Detect which cell encompasses the target text, then output its (x, y) center coordinate. 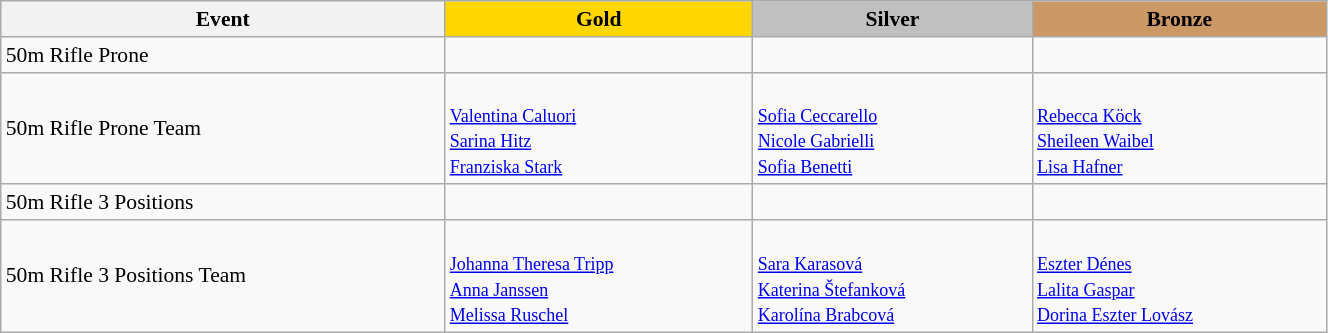
Event (223, 19)
Eszter DénesLalita GasparDorina Eszter Lovász (1179, 276)
50m Rifle Prone Team (223, 128)
Rebecca KöckSheileen WaibelLisa Hafner (1179, 128)
50m Rifle 3 Positions (223, 203)
50m Rifle 3 Positions Team (223, 276)
Sara KarasováKaterina ŠtefankováKarolína Brabcová (892, 276)
Johanna Theresa TrippAnna JanssenMelissa Ruschel (599, 276)
Bronze (1179, 19)
Sofia CeccarelloNicole GabrielliSofia Benetti (892, 128)
Valentina CaluoriSarina HitzFranziska Stark (599, 128)
50m Rifle Prone (223, 55)
Gold (599, 19)
Silver (892, 19)
